Scan for the cell matching the given text and deliver its (X, Y) coordinate at center. 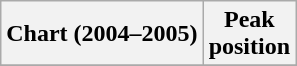
Chart (2004–2005) (102, 34)
Peak position (249, 34)
